Output the (X, Y) coordinate of the center of the cell containing the given text.  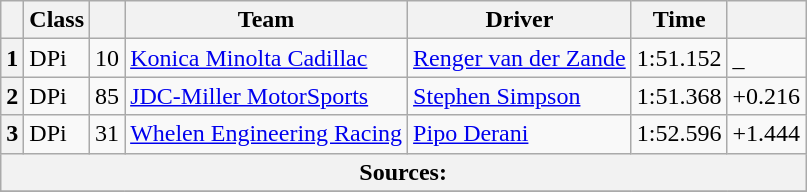
+1.444 (766, 134)
1 (12, 58)
10 (108, 58)
Whelen Engineering Racing (266, 134)
Time (679, 20)
Sources: (404, 172)
Driver (520, 20)
+0.216 (766, 96)
Stephen Simpson (520, 96)
Class (57, 20)
3 (12, 134)
85 (108, 96)
31 (108, 134)
1:51.368 (679, 96)
2 (12, 96)
JDC-Miller MotorSports (266, 96)
Konica Minolta Cadillac (266, 58)
1:52.596 (679, 134)
Pipo Derani (520, 134)
Team (266, 20)
_ (766, 58)
1:51.152 (679, 58)
Renger van der Zande (520, 58)
